Search for the cell housing the specified text and yield its (x, y) center coordinate. 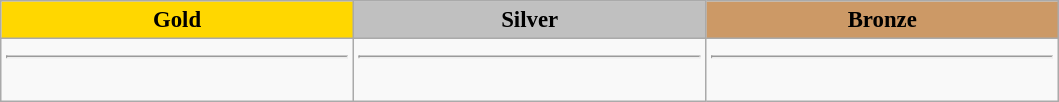
Bronze (882, 20)
Silver (530, 20)
Gold (178, 20)
